Return the [X, Y] coordinate for the center point of the cell that contains the specified text.  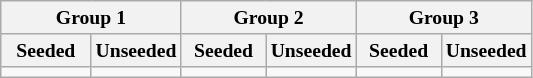
Group 2 [268, 18]
Group 1 [91, 18]
Group 3 [444, 18]
